Determine the [x, y] coordinate at the center of the cell enclosing the given text.  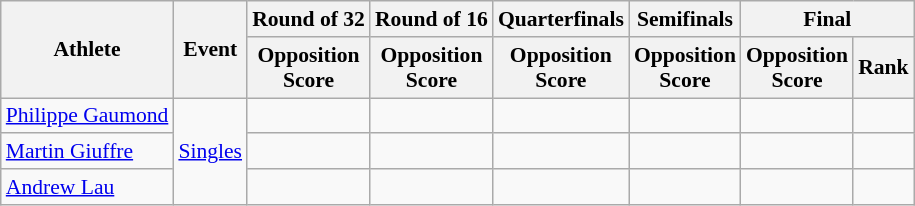
Martin Giuffre [88, 152]
Andrew Lau [88, 187]
Semifinals [685, 19]
Philippe Gaumond [88, 116]
Round of 16 [432, 19]
Singles [210, 152]
Final [828, 19]
Quarterfinals [561, 19]
Round of 32 [308, 19]
Rank [884, 68]
Athlete [88, 50]
Event [210, 50]
